Pinpoint the cell where the given text exists, returning its [x, y] midpoint coordinate. 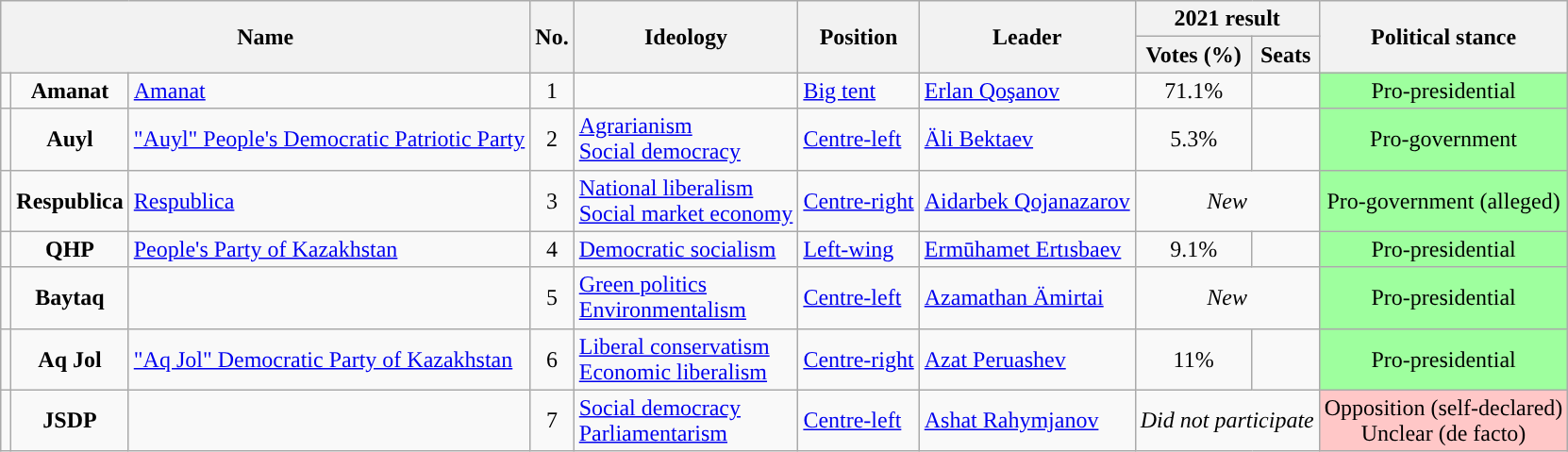
Democratic socialism [686, 249]
Left-wing [859, 249]
Social democracyParliamentarism [686, 421]
3 [552, 200]
Pro-government [1443, 140]
4 [552, 249]
Ashat Rahymjanov [1026, 421]
Ideology [686, 37]
2 [552, 140]
Name [266, 37]
No. [552, 37]
Azat Peruashev [1026, 359]
Did not participate [1226, 421]
Political stance [1443, 37]
71.1% [1193, 91]
Big tent [859, 91]
Baytaq [70, 298]
Green politicsEnvironmentalism [686, 298]
11% [1193, 359]
Pro-government (alleged) [1443, 200]
National liberalismSocial market economy [686, 200]
2021 result [1226, 19]
JSDP [70, 421]
6 [552, 359]
Auyl [70, 140]
7 [552, 421]
Azamathan Ämirtai [1026, 298]
"Auyl" People's Democratic Patriotic Party [329, 140]
5 [552, 298]
People's Party of Kazakhstan [329, 249]
Seats [1285, 55]
QHP [70, 249]
9.1% [1193, 249]
Opposition (self-declared)Unclear (de facto) [1443, 421]
Aq Jol [70, 359]
"Aq Jol" Democratic Party of Kazakhstan [329, 359]
Position [859, 37]
1 [552, 91]
Liberal conservatismEconomic liberalism [686, 359]
Ermūhamet Ertısbaev [1026, 249]
Leader [1026, 37]
Aidarbek Qojanazarov [1026, 200]
AgrarianismSocial democracy [686, 140]
5.3% [1193, 140]
Votes (%) [1193, 55]
Erlan Qoşanov [1026, 91]
Äli Bektaev [1026, 140]
